Find where the given text appears and provide that cell's center as [X, Y] coordinate. 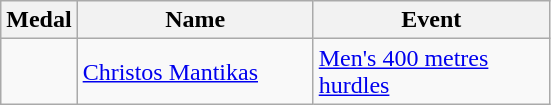
Event [431, 20]
Men's 400 metres hurdles [431, 72]
Christos Mantikas [195, 72]
Name [195, 20]
Medal [39, 20]
